Return the [x, y] coordinate for the center point of the cell that contains the specified text.  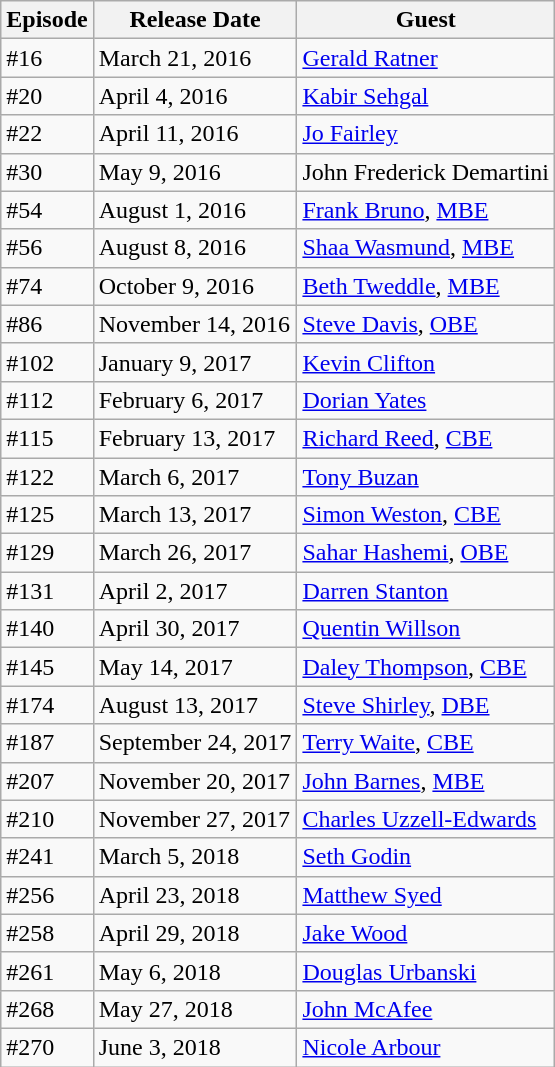
Steve Shirley, DBE [426, 705]
Release Date [195, 20]
Charles Uzzell-Edwards [426, 819]
April 23, 2018 [195, 895]
#241 [47, 857]
#207 [47, 781]
Guest [426, 20]
May 9, 2016 [195, 172]
#74 [47, 286]
March 6, 2017 [195, 477]
#102 [47, 362]
#261 [47, 971]
Tony Buzan [426, 477]
Kevin Clifton [426, 362]
#20 [47, 96]
Kabir Sehgal [426, 96]
October 9, 2016 [195, 286]
#268 [47, 1009]
Matthew Syed [426, 895]
Episode [47, 20]
#115 [47, 438]
Darren Stanton [426, 591]
Terry Waite, CBE [426, 743]
Seth Godin [426, 857]
March 13, 2017 [195, 515]
#54 [47, 210]
John McAfee [426, 1009]
March 5, 2018 [195, 857]
#270 [47, 1047]
Richard Reed, CBE [426, 438]
Simon Weston, CBE [426, 515]
August 13, 2017 [195, 705]
Beth Tweddle, MBE [426, 286]
#112 [47, 400]
April 2, 2017 [195, 591]
March 21, 2016 [195, 58]
#122 [47, 477]
September 24, 2017 [195, 743]
#187 [47, 743]
#30 [47, 172]
April 11, 2016 [195, 134]
#56 [47, 248]
#16 [47, 58]
May 14, 2017 [195, 667]
Gerald Ratner [426, 58]
February 13, 2017 [195, 438]
August 8, 2016 [195, 248]
Daley Thompson, CBE [426, 667]
#125 [47, 515]
April 30, 2017 [195, 629]
January 9, 2017 [195, 362]
November 27, 2017 [195, 819]
Douglas Urbanski [426, 971]
#210 [47, 819]
June 3, 2018 [195, 1047]
#22 [47, 134]
March 26, 2017 [195, 553]
#174 [47, 705]
April 29, 2018 [195, 933]
November 20, 2017 [195, 781]
#258 [47, 933]
#145 [47, 667]
February 6, 2017 [195, 400]
#131 [47, 591]
November 14, 2016 [195, 324]
#140 [47, 629]
Steve Davis, OBE [426, 324]
John Frederick Demartini [426, 172]
August 1, 2016 [195, 210]
Jo Fairley [426, 134]
Nicole Arbour [426, 1047]
#256 [47, 895]
May 6, 2018 [195, 971]
Dorian Yates [426, 400]
Quentin Willson [426, 629]
John Barnes, MBE [426, 781]
Sahar Hashemi, OBE [426, 553]
Jake Wood [426, 933]
May 27, 2018 [195, 1009]
#86 [47, 324]
#129 [47, 553]
Shaa Wasmund, MBE [426, 248]
Frank Bruno, MBE [426, 210]
April 4, 2016 [195, 96]
